Extract the [X, Y] coordinate from the center of the cell holding the provided text.  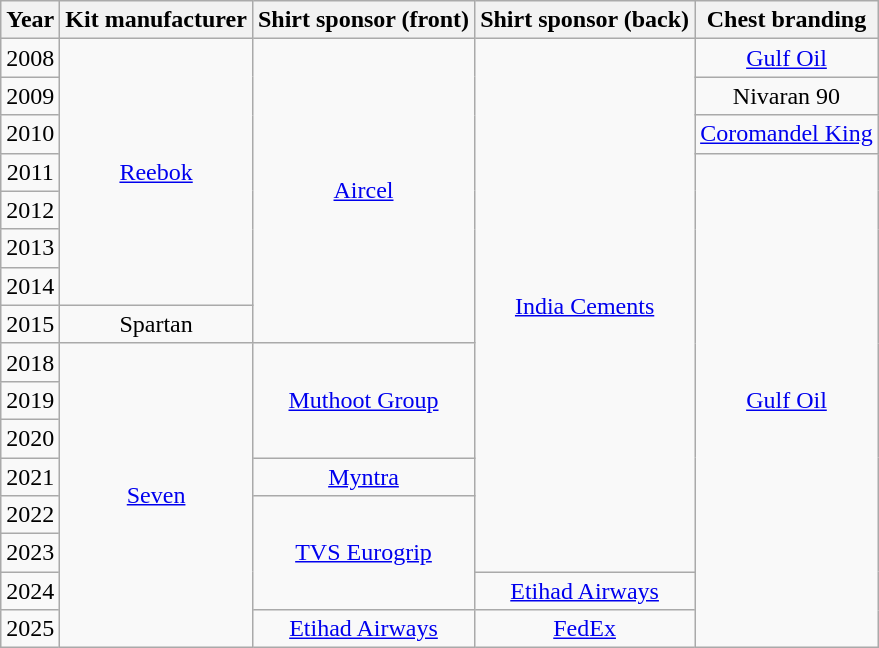
2024 [30, 591]
2013 [30, 248]
2019 [30, 400]
Muthoot Group [363, 400]
2025 [30, 629]
Shirt sponsor (back) [585, 20]
Coromandel King [787, 134]
2023 [30, 553]
2015 [30, 324]
2011 [30, 172]
FedEx [585, 629]
2022 [30, 515]
TVS Eurogrip [363, 553]
2018 [30, 362]
Spartan [156, 324]
2014 [30, 286]
2010 [30, 134]
Seven [156, 495]
Year [30, 20]
Myntra [363, 477]
Nivaran 90 [787, 96]
Chest branding [787, 20]
Aircel [363, 191]
2012 [30, 210]
2021 [30, 477]
2020 [30, 438]
Kit manufacturer [156, 20]
2009 [30, 96]
2008 [30, 58]
Reebok [156, 172]
India Cements [585, 306]
Shirt sponsor (front) [363, 20]
